Extract the (X, Y) coordinate from the center of the cell holding the provided text.  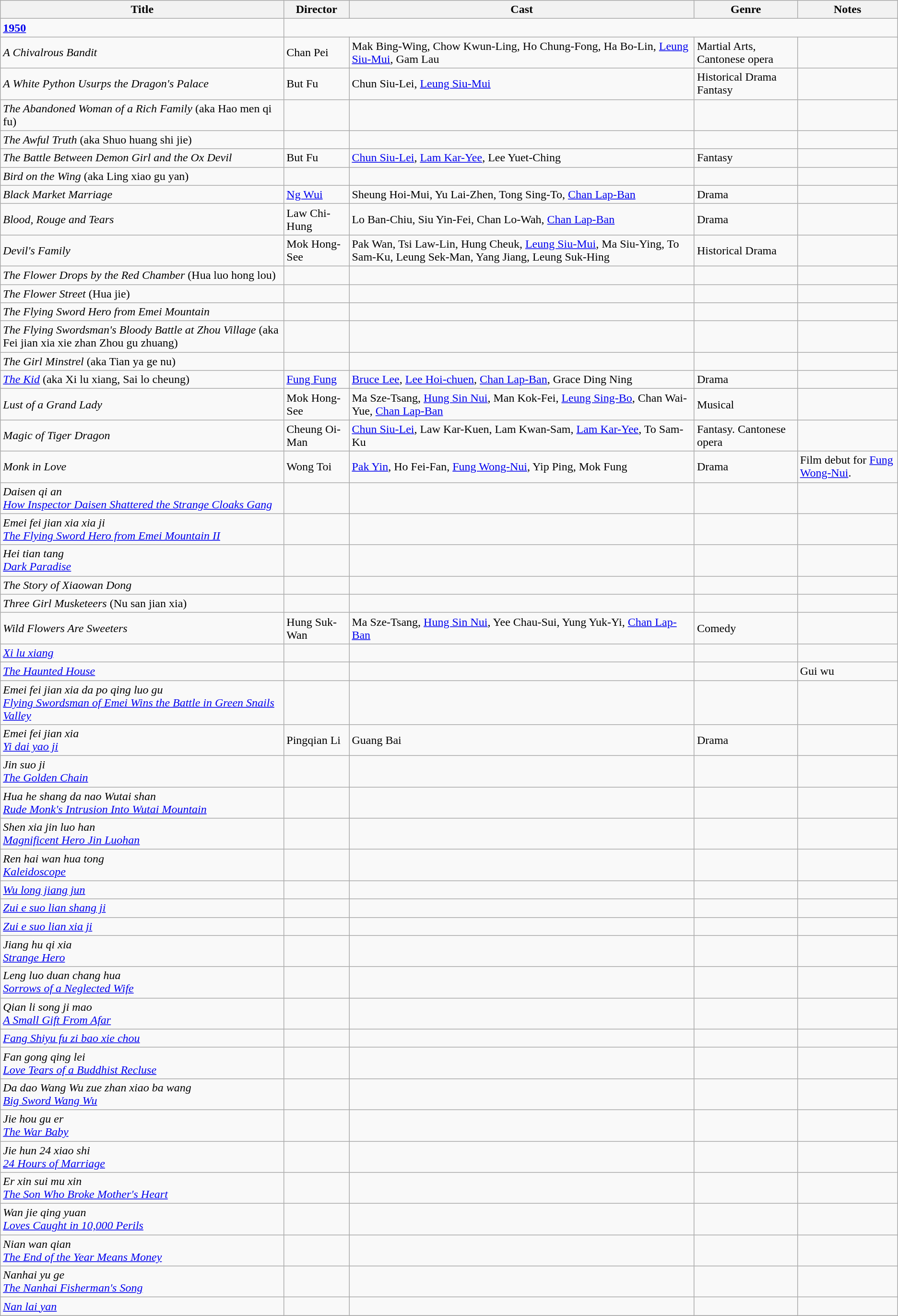
Emei fei jian xia da po qing luo guFlying Swordsman of Emei Wins the Battle in Green Snails Valley (142, 703)
Title (142, 10)
Leng luo duan chang hua Sorrows of a Neglected Wife (142, 982)
Director (317, 10)
Musical (745, 404)
Zui e suo lian shang ji (142, 908)
Cast (522, 10)
Chan Pei (317, 53)
Ma Sze-Tsang, Hung Sin Nui, Man Kok-Fei, Leung Sing-Bo, Chan Wai-Yue, Chan Lap-Ban (522, 404)
Wan jie qing yuan Loves Caught in 10,000 Perils (142, 1219)
Hua he shang da nao Wutai shan Rude Monk's Intrusion Into Wutai Mountain (142, 802)
A Chivalrous Bandit (142, 53)
Nan lai yan (142, 1306)
Zui e suo lian xia ji (142, 926)
Fan gong qing lei Love Tears of a Buddhist Recluse (142, 1063)
Da dao Wang Wu zue zhan xiao ba wang Big Sword Wang Wu (142, 1094)
The Battle Between Demon Girl and the Ox Devil (142, 158)
Black Market Marriage (142, 194)
The Haunted House (142, 671)
Lo Ban-Chiu, Siu Yin-Fei, Chan Lo-Wah, Chan Lap-Ban (522, 219)
Sheung Hoi-Mui, Yu Lai-Zhen, Tong Sing-To, Chan Lap-Ban (522, 194)
Hung Suk-Wan (317, 628)
The Flower Drops by the Red Chamber (Hua luo hong lou) (142, 275)
1950 (142, 28)
Jie hou gu er The War Baby (142, 1125)
Wong Toi (317, 467)
The Story of Xiaowan Dong (142, 585)
Ng Wui (317, 194)
The Flying Sword Hero from Emei Mountain (142, 312)
The Awful Truth (aka Shuo huang shi jie) (142, 140)
Cheung Oi-Man (317, 436)
Comedy (745, 628)
The Flower Street (Hua jie) (142, 293)
Devil's Family (142, 251)
Ma Sze-Tsang, Hung Sin Nui, Yee Chau-Sui, Yung Yuk-Yi, Chan Lap-Ban (522, 628)
Hei tian tang Dark Paradise (142, 561)
Daisen qi an How Inspector Daisen Shattered the Strange Cloaks Gang (142, 498)
Chun Siu-Lei, Law Kar-Kuen, Lam Kwan-Sam, Lam Kar-Yee, To Sam-Ku (522, 436)
Er xin sui mu xin The Son Who Broke Mother's Heart (142, 1188)
Pingqian Li (317, 740)
Ren hai wan hua tongKaleidoscope (142, 865)
Fang Shiyu fu zi bao xie chou (142, 1038)
The Flying Swordsman's Bloody Battle at Zhou Village (aka Fei jian xia xie zhan Zhou gu zhuang) (142, 337)
Historical Drama (745, 251)
Lust of a Grand Lady (142, 404)
Pak Wan, Tsi Law-Lin, Hung Cheuk, Leung Siu-Mui, Ma Siu-Ying, To Sam-Ku, Leung Sek-Man, Yang Jiang, Leung Suk-Hing (522, 251)
Mak Bing-Wing, Chow Kwun-Ling, Ho Chung-Fong, Ha Bo-Lin, Leung Siu-Mui, Gam Lau (522, 53)
Fung Fung (317, 380)
Three Girl Musketeers (Nu san jian xia) (142, 603)
Genre (745, 10)
Nian wan qianThe End of the Year Means Money (142, 1251)
Bruce Lee, Lee Hoi-chuen, Chan Lap-Ban, Grace Ding Ning (522, 380)
Qian li song ji mao A Small Gift From Afar (142, 1014)
Martial Arts, Cantonese opera (745, 53)
Jin suo jiThe Golden Chain (142, 772)
Emei fei jian xiaYi dai yao ji (142, 740)
Blood, Rouge and Tears (142, 219)
Xi lu xiang (142, 653)
Pak Yin, Ho Fei-Fan, Fung Wong-Nui, Yip Ping, Mok Fung (522, 467)
Wild Flowers Are Sweeters (142, 628)
The Abandoned Woman of a Rich Family (aka Hao men qi fu) (142, 115)
The Kid (aka Xi lu xiang, Sai lo cheung) (142, 380)
Guang Bai (522, 740)
Jie hun 24 xiao shi 24 Hours of Marriage (142, 1157)
The Girl Minstrel (aka Tian ya ge nu) (142, 361)
Notes (847, 10)
Bird on the Wing (aka Ling xiao gu yan) (142, 176)
Shen xia jin luo han Magnificent Hero Jin Luohan (142, 834)
Emei fei jian xia xia jiThe Flying Sword Hero from Emei Mountain II (142, 529)
Film debut for Fung Wong-Nui. (847, 467)
Historical Drama Fantasy (745, 84)
Law Chi-Hung (317, 219)
Fantasy (745, 158)
A White Python Usurps the Dragon's Palace (142, 84)
Chun Siu-Lei, Lam Kar-Yee, Lee Yuet-Ching (522, 158)
Magic of Tiger Dragon (142, 436)
Monk in Love (142, 467)
Fantasy. Cantonese opera (745, 436)
Wu long jiang jun (142, 890)
Chun Siu-Lei, Leung Siu-Mui (522, 84)
Gui wu (847, 671)
Nanhai yu ge The Nanhai Fisherman's Song (142, 1281)
Jiang hu qi xiaStrange Hero (142, 951)
